Identify which cell holds the provided text, then report its (X, Y) central coordinate. 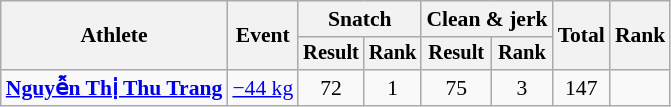
Snatch (360, 19)
Athlete (114, 36)
3 (522, 88)
72 (331, 88)
75 (456, 88)
−44 kg (262, 88)
147 (582, 88)
Nguyễn Thị Thu Trang (114, 88)
Clean & jerk (486, 19)
1 (393, 88)
Event (262, 36)
Total (582, 36)
